Capture the cell that displays the provided text and extract its [X, Y] central coordinate. 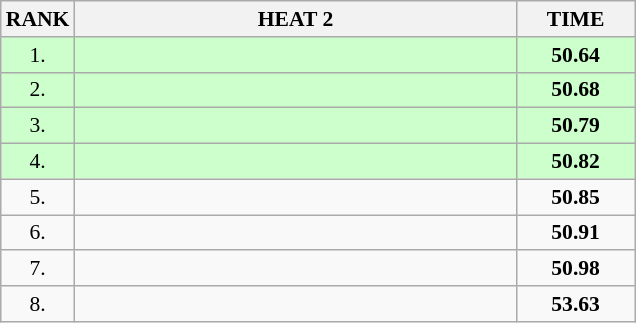
53.63 [576, 304]
TIME [576, 19]
50.79 [576, 126]
6. [38, 233]
50.64 [576, 55]
1. [38, 55]
RANK [38, 19]
50.85 [576, 197]
8. [38, 304]
50.68 [576, 90]
7. [38, 269]
50.91 [576, 233]
50.82 [576, 162]
2. [38, 90]
50.98 [576, 269]
3. [38, 126]
5. [38, 197]
HEAT 2 [295, 19]
4. [38, 162]
